Pinpoint the cell where the given text exists, returning its (X, Y) midpoint coordinate. 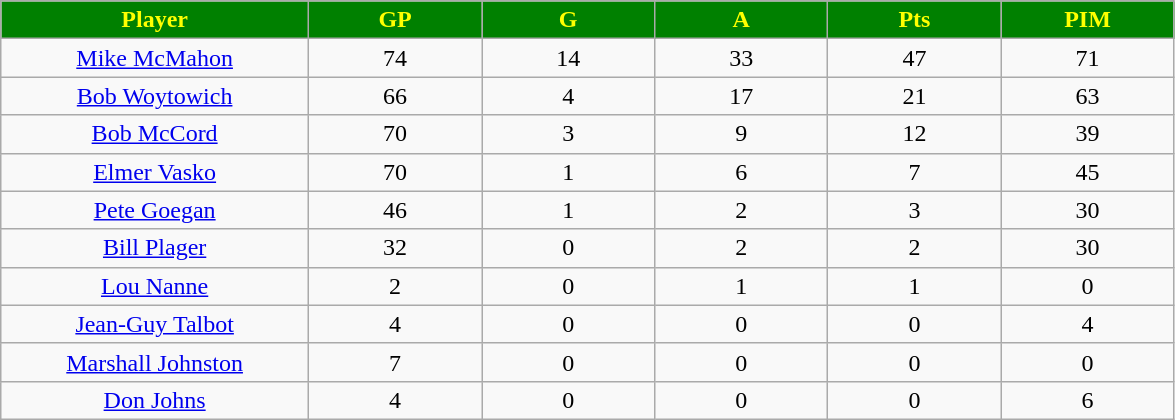
21 (914, 96)
Bob Woytowich (155, 96)
G (568, 20)
A (742, 20)
71 (1088, 58)
Marshall Johnston (155, 362)
45 (1088, 172)
39 (1088, 134)
9 (742, 134)
Mike McMahon (155, 58)
Jean-Guy Talbot (155, 324)
47 (914, 58)
Pts (914, 20)
Bill Plager (155, 248)
Don Johns (155, 400)
PIM (1088, 20)
74 (396, 58)
Elmer Vasko (155, 172)
32 (396, 248)
Player (155, 20)
17 (742, 96)
14 (568, 58)
GP (396, 20)
Bob McCord (155, 134)
63 (1088, 96)
66 (396, 96)
Pete Goegan (155, 210)
33 (742, 58)
46 (396, 210)
12 (914, 134)
Lou Nanne (155, 286)
